Capture the cell that displays the provided text and extract its (x, y) central coordinate. 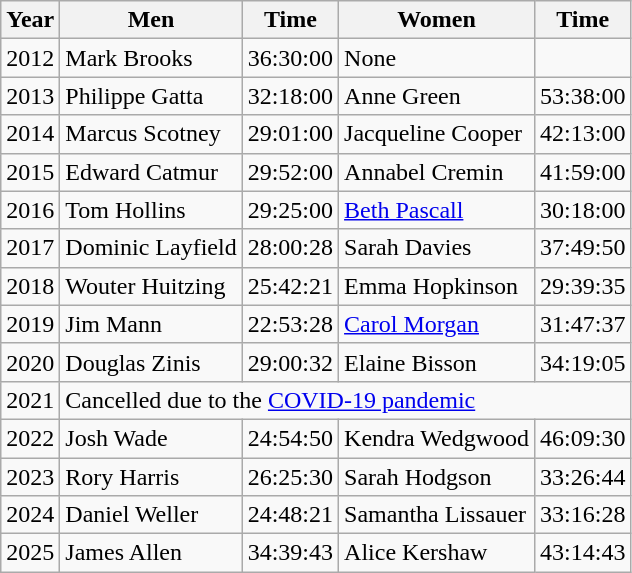
26:25:30 (290, 477)
33:16:28 (583, 515)
36:30:00 (290, 58)
Daniel Weller (151, 515)
41:59:00 (583, 172)
25:42:21 (290, 286)
32:18:00 (290, 96)
29:25:00 (290, 210)
2021 (30, 400)
30:18:00 (583, 210)
Dominic Layfield (151, 248)
2016 (30, 210)
Elaine Bisson (437, 362)
2015 (30, 172)
Women (437, 20)
29:52:00 (290, 172)
2024 (30, 515)
Tom Hollins (151, 210)
2025 (30, 553)
2019 (30, 324)
Emma Hopkinson (437, 286)
2022 (30, 438)
2017 (30, 248)
Wouter Huitzing (151, 286)
Carol Morgan (437, 324)
2013 (30, 96)
Anne Green (437, 96)
Marcus Scotney (151, 134)
31:47:37 (583, 324)
Philippe Gatta (151, 96)
Alice Kershaw (437, 553)
29:01:00 (290, 134)
24:48:21 (290, 515)
Sarah Hodgson (437, 477)
46:09:30 (583, 438)
34:19:05 (583, 362)
34:39:43 (290, 553)
2014 (30, 134)
Edward Catmur (151, 172)
2023 (30, 477)
2012 (30, 58)
Kendra Wedgwood (437, 438)
None (437, 58)
Beth Pascall (437, 210)
37:49:50 (583, 248)
43:14:43 (583, 553)
Cancelled due to the COVID-19 pandemic (346, 400)
22:53:28 (290, 324)
Annabel Cremin (437, 172)
Rory Harris (151, 477)
2018 (30, 286)
28:00:28 (290, 248)
24:54:50 (290, 438)
29:39:35 (583, 286)
Mark Brooks (151, 58)
53:38:00 (583, 96)
33:26:44 (583, 477)
Jacqueline Cooper (437, 134)
Year (30, 20)
Jim Mann (151, 324)
42:13:00 (583, 134)
Josh Wade (151, 438)
Douglas Zinis (151, 362)
Samantha Lissauer (437, 515)
2020 (30, 362)
Sarah Davies (437, 248)
29:00:32 (290, 362)
Men (151, 20)
James Allen (151, 553)
